Detect which cell encompasses the target text, then output its [x, y] center coordinate. 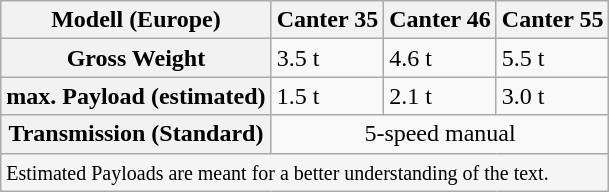
Transmission (Standard) [136, 134]
3.0 t [552, 96]
3.5 t [328, 58]
Estimated Payloads are meant for a better understanding of the text. [305, 172]
5-speed manual [440, 134]
Modell (Europe) [136, 20]
1.5 t [328, 96]
max. Payload (estimated) [136, 96]
4.6 t [440, 58]
Gross Weight [136, 58]
2.1 t [440, 96]
5.5 t [552, 58]
Canter 35 [328, 20]
Canter 46 [440, 20]
Canter 55 [552, 20]
